Extract the (X, Y) coordinate from the center of the cell holding the provided text.  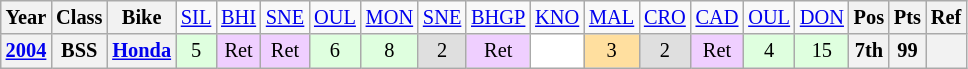
BHGP (498, 17)
MON (390, 17)
8 (390, 51)
BHI (238, 17)
15 (822, 51)
2004 (26, 51)
4 (769, 51)
3 (612, 51)
Honda (142, 51)
CAD (718, 17)
SIL (196, 17)
BSS (79, 51)
5 (196, 51)
Year (26, 17)
KNO (557, 17)
Pos (869, 17)
99 (908, 51)
6 (335, 51)
Bike (142, 17)
CRO (665, 17)
Pts (908, 17)
Ref (946, 17)
DON (822, 17)
Class (79, 17)
MAL (612, 17)
7th (869, 51)
